Return the [x, y] coordinate for the center point of the cell that contains the specified text.  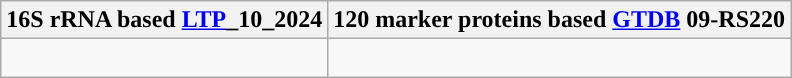
120 marker proteins based GTDB 09-RS220 [560, 20]
16S rRNA based LTP_10_2024 [164, 20]
